Extract the [x, y] coordinate from the center of the cell holding the provided text.  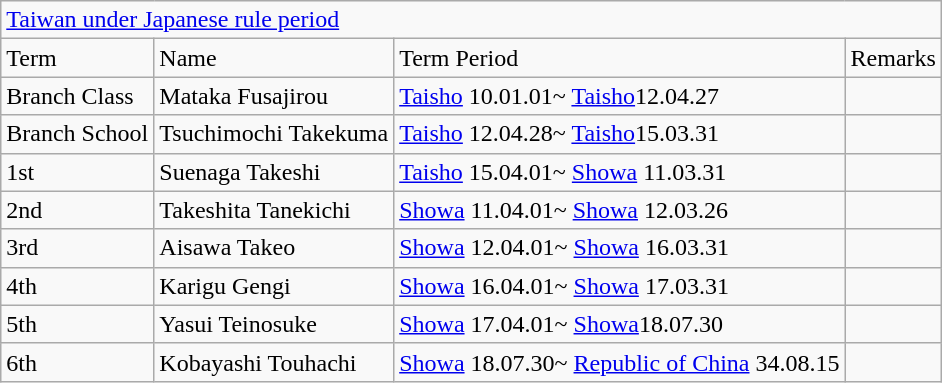
Tsuchimochi Takekuma [274, 134]
Mataka Fusajirou [274, 96]
Karigu Gengi [274, 286]
Showa 11.04.01~ Showa 12.03.26 [620, 210]
Taiwan under Japanese rule period [472, 20]
4th [78, 286]
Term Period [620, 58]
Branch School [78, 134]
Aisawa Takeo [274, 248]
Taisho 10.01.01~ Taisho12.04.27 [620, 96]
Name [274, 58]
Suenaga Takeshi [274, 172]
2nd [78, 210]
Takeshita Tanekichi [274, 210]
Taisho 12.04.28~ Taisho15.03.31 [620, 134]
Showa 12.04.01~ Showa 16.03.31 [620, 248]
3rd [78, 248]
Remarks [893, 58]
Kobayashi Touhachi [274, 362]
Term [78, 58]
6th [78, 362]
5th [78, 324]
Showa 18.07.30~ Republic of China 34.08.15 [620, 362]
Yasui Teinosuke [274, 324]
Showa 17.04.01~ Showa18.07.30 [620, 324]
1st [78, 172]
Taisho 15.04.01~ Showa 11.03.31 [620, 172]
Showa 16.04.01~ Showa 17.03.31 [620, 286]
Branch Class [78, 96]
